Extract the (x, y) coordinate from the center of the cell holding the provided text.  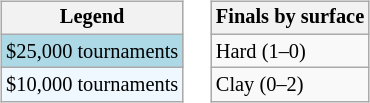
Clay (0–2) (290, 85)
Legend (92, 18)
Finals by surface (290, 18)
Hard (1–0) (290, 51)
$25,000 tournaments (92, 51)
$10,000 tournaments (92, 85)
